Capture the cell that displays the provided text and extract its (x, y) central coordinate. 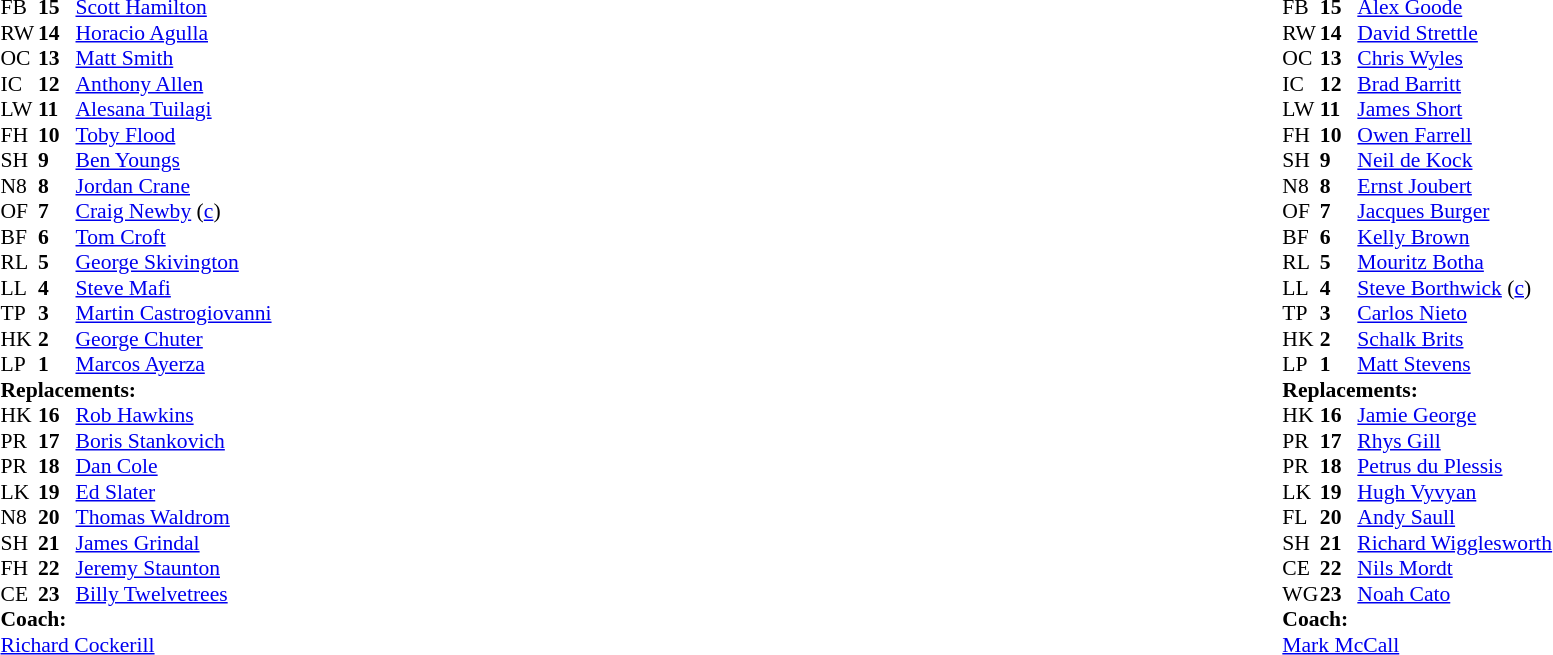
WG (1301, 594)
Rhys Gill (1454, 441)
Steve Mafi (174, 288)
Andy Saull (1454, 517)
Owen Farrell (1454, 135)
Marcos Ayerza (174, 365)
Martin Castrogiovanni (174, 313)
Schalk Brits (1454, 339)
Jeremy Staunton (174, 569)
Neil de Kock (1454, 161)
Alesana Tuilagi (174, 109)
Thomas Waldrom (174, 517)
Boris Stankovich (174, 441)
Ben Youngs (174, 161)
Matt Smith (174, 59)
Nils Mordt (1454, 569)
Carlos Nieto (1454, 313)
Kelly Brown (1454, 237)
Tom Croft (174, 237)
Hugh Vyvyan (1454, 492)
FL (1301, 517)
David Strettle (1454, 33)
Rob Hawkins (174, 415)
George Skivington (174, 263)
Billy Twelvetrees (174, 594)
Jordan Crane (174, 186)
Steve Borthwick (c) (1454, 288)
Craig Newby (c) (174, 211)
Richard Wigglesworth (1454, 543)
James Grindal (174, 543)
Brad Barritt (1454, 84)
Matt Stevens (1454, 365)
Horacio Agulla (174, 33)
Jacques Burger (1454, 211)
Mouritz Botha (1454, 263)
Ed Slater (174, 492)
Toby Flood (174, 135)
Dan Cole (174, 467)
George Chuter (174, 339)
Petrus du Plessis (1454, 467)
Anthony Allen (174, 84)
James Short (1454, 109)
Noah Cato (1454, 594)
Jamie George (1454, 415)
Ernst Joubert (1454, 186)
Chris Wyles (1454, 59)
